Extract the [X, Y] coordinate from the center of the cell holding the provided text.  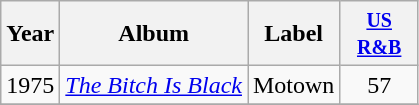
US R&B [380, 34]
Motown [294, 85]
Album [154, 34]
57 [380, 85]
Year [30, 34]
The Bitch Is Black [154, 85]
1975 [30, 85]
Label [294, 34]
